Search for the cell housing the specified text and yield its [X, Y] center coordinate. 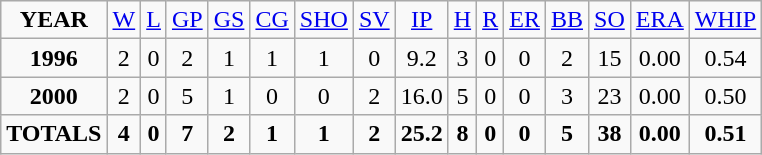
ER [525, 20]
25.2 [422, 134]
0.54 [725, 58]
15 [610, 58]
0.50 [725, 96]
BB [566, 20]
38 [610, 134]
WHIP [725, 20]
ERA [660, 20]
R [490, 20]
7 [187, 134]
CG [272, 20]
SO [610, 20]
8 [462, 134]
L [154, 20]
16.0 [422, 96]
GS [229, 20]
GP [187, 20]
4 [124, 134]
SV [374, 20]
0.51 [725, 134]
IP [422, 20]
9.2 [422, 58]
H [462, 20]
TOTALS [54, 134]
2000 [54, 96]
1996 [54, 58]
23 [610, 96]
YEAR [54, 20]
SHO [324, 20]
W [124, 20]
